Return the (X, Y) coordinate for the center point of the cell that contains the specified text.  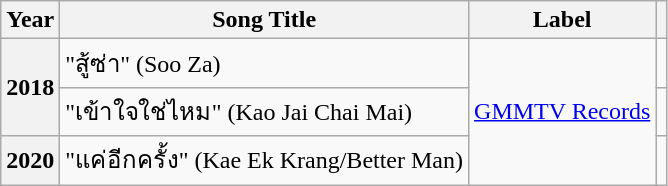
Label (562, 20)
2020 (30, 160)
"เข้าใจใช่ไหม" (Kao Jai Chai Mai) (264, 112)
Year (30, 20)
"แค่อีกครั้ง" (Kae Ek Krang/Better Man) (264, 160)
GMMTV Records (562, 112)
Song Title (264, 20)
"สู้ซ่า" (Soo Za) (264, 64)
2018 (30, 88)
